Search for the cell housing the specified text and yield its [x, y] center coordinate. 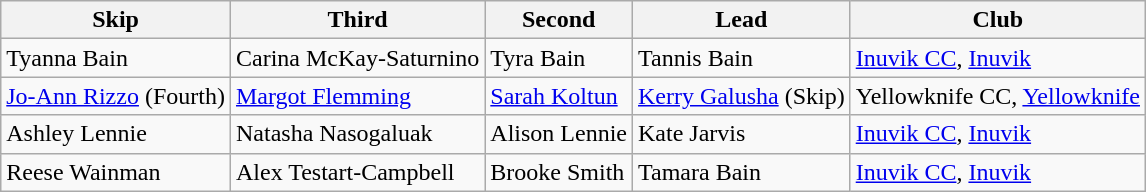
Second [559, 20]
Tamara Bain [742, 172]
Skip [116, 20]
Lead [742, 20]
Kate Jarvis [742, 134]
Tyra Bain [559, 58]
Sarah Koltun [559, 96]
Third [357, 20]
Brooke Smith [559, 172]
Carina McKay-Saturnino [357, 58]
Club [998, 20]
Margot Flemming [357, 96]
Ashley Lennie [116, 134]
Yellowknife CC, Yellowknife [998, 96]
Reese Wainman [116, 172]
Kerry Galusha (Skip) [742, 96]
Tyanna Bain [116, 58]
Alex Testart-Campbell [357, 172]
Alison Lennie [559, 134]
Jo-Ann Rizzo (Fourth) [116, 96]
Natasha Nasogaluak [357, 134]
Tannis Bain [742, 58]
